Provide the (X, Y) coordinate of the cell's center where the given text is located.  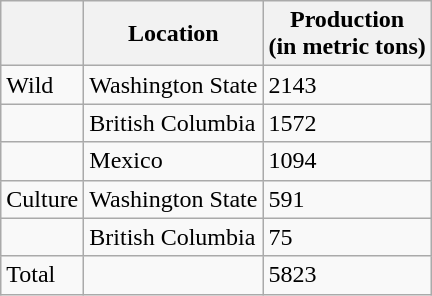
1572 (347, 123)
Wild (42, 85)
Production(in metric tons) (347, 34)
75 (347, 237)
591 (347, 199)
Culture (42, 199)
5823 (347, 275)
1094 (347, 161)
Mexico (174, 161)
2143 (347, 85)
Total (42, 275)
Location (174, 34)
